Output the (X, Y) coordinate of the center of the cell containing the given text.  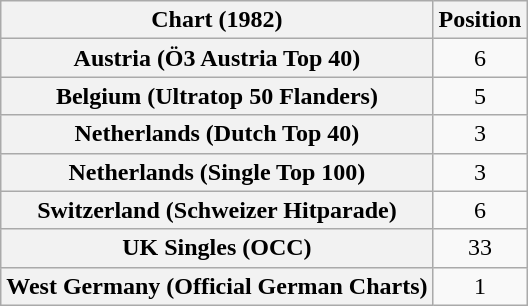
Belgium (Ultratop 50 Flanders) (217, 96)
5 (480, 96)
Netherlands (Dutch Top 40) (217, 134)
UK Singles (OCC) (217, 248)
Chart (1982) (217, 20)
Position (480, 20)
1 (480, 286)
Austria (Ö3 Austria Top 40) (217, 58)
33 (480, 248)
Netherlands (Single Top 100) (217, 172)
Switzerland (Schweizer Hitparade) (217, 210)
West Germany (Official German Charts) (217, 286)
